Capture the cell that displays the provided text and extract its [X, Y] central coordinate. 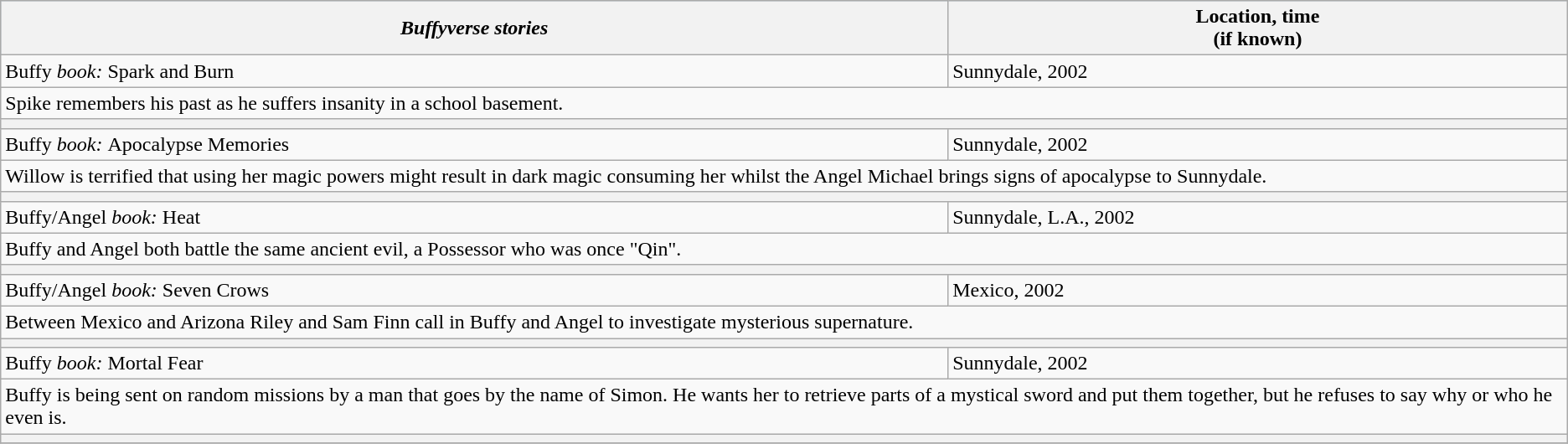
Buffyverse stories [474, 28]
Buffy book: Mortal Fear [474, 364]
Buffy/Angel book: Heat [474, 217]
Spike remembers his past as he suffers insanity in a school basement. [784, 103]
Buffy book: Apocalypse Memories [474, 144]
Location, time (if known) [1258, 28]
Between Mexico and Arizona Riley and Sam Finn call in Buffy and Angel to investigate mysterious supernature. [784, 322]
Sunnydale, L.A., 2002 [1258, 217]
Buffy and Angel both battle the same ancient evil, a Possessor who was once "Qin". [784, 249]
Buffy/Angel book: Seven Crows [474, 290]
Buffy book: Spark and Burn [474, 71]
Mexico, 2002 [1258, 290]
